Provide the (X, Y) coordinate of the cell's center where the given text is located.  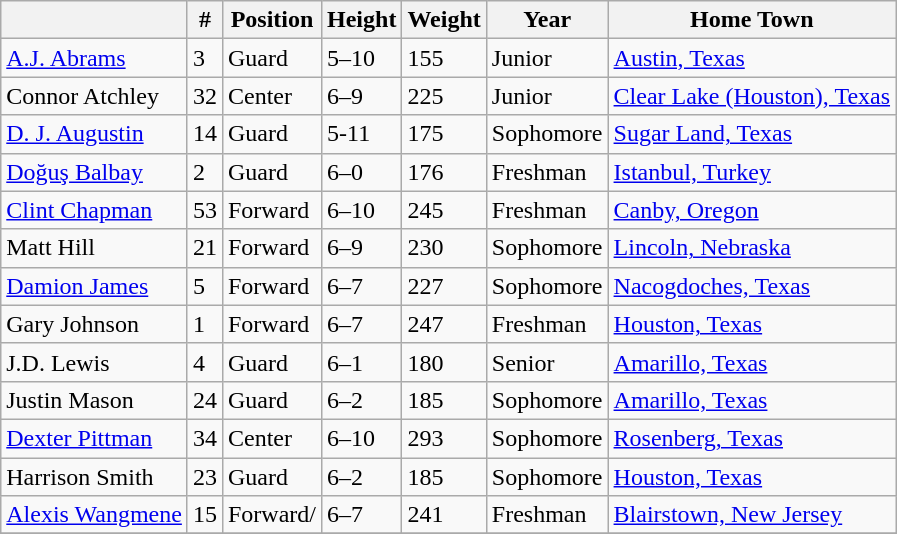
227 (444, 286)
4 (204, 362)
Austin, Texas (752, 58)
Blairstown, New Jersey (752, 515)
Forward/ (272, 515)
293 (444, 438)
Clint Chapman (94, 210)
Justin Mason (94, 400)
Canby, Oregon (752, 210)
Height (362, 20)
Damion James (94, 286)
Year (547, 20)
247 (444, 324)
6–1 (362, 362)
21 (204, 248)
Lincoln, Nebraska (752, 248)
5 (204, 286)
Connor Atchley (94, 96)
Sugar Land, Texas (752, 134)
24 (204, 400)
3 (204, 58)
180 (444, 362)
23 (204, 477)
6–0 (362, 172)
15 (204, 515)
Alexis Wangmene (94, 515)
225 (444, 96)
2 (204, 172)
J.D. Lewis (94, 362)
Nacogdoches, Texas (752, 286)
155 (444, 58)
5–10 (362, 58)
# (204, 20)
Doğuş Balbay (94, 172)
14 (204, 134)
Position (272, 20)
32 (204, 96)
Istanbul, Turkey (752, 172)
Clear Lake (Houston), Texas (752, 96)
53 (204, 210)
Home Town (752, 20)
5-11 (362, 134)
241 (444, 515)
Senior (547, 362)
Rosenberg, Texas (752, 438)
Harrison Smith (94, 477)
230 (444, 248)
245 (444, 210)
A.J. Abrams (94, 58)
176 (444, 172)
Weight (444, 20)
D. J. Augustin (94, 134)
Matt Hill (94, 248)
34 (204, 438)
175 (444, 134)
1 (204, 324)
Dexter Pittman (94, 438)
Gary Johnson (94, 324)
